Return [x, y] of the center of cell containing provided text 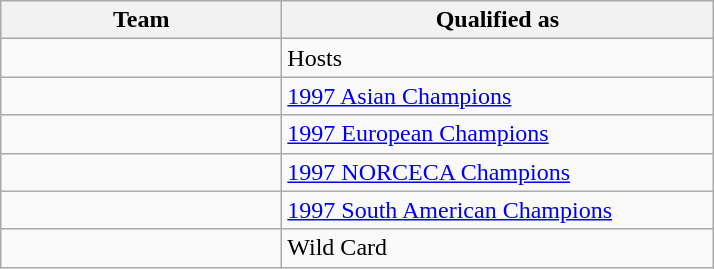
Hosts [498, 58]
1997 South American Champions [498, 210]
Qualified as [498, 20]
1997 NORCECA Champions [498, 172]
Wild Card [498, 248]
1997 European Champions [498, 134]
1997 Asian Champions [498, 96]
Team [142, 20]
